Provide the (x, y) coordinate of the cell's center where the given text is located.  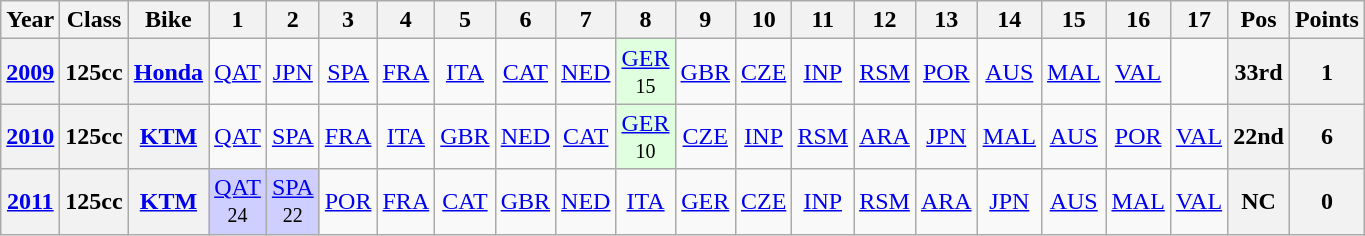
2011 (30, 202)
Year (30, 20)
14 (1009, 20)
Pos (1259, 20)
Points (1326, 20)
Bike (168, 20)
13 (946, 20)
12 (885, 20)
2010 (30, 136)
2 (292, 20)
Class (94, 20)
33rd (1259, 72)
4 (406, 20)
17 (1198, 20)
11 (823, 20)
16 (1138, 20)
22nd (1259, 136)
15 (1074, 20)
NC (1259, 202)
5 (465, 20)
GER15 (646, 72)
0 (1326, 202)
GER10 (646, 136)
3 (348, 20)
2009 (30, 72)
GER (705, 202)
QAT24 (238, 202)
8 (646, 20)
SPA22 (292, 202)
10 (763, 20)
9 (705, 20)
7 (586, 20)
Honda (168, 72)
